Detect which cell encompasses the target text, then output its (x, y) center coordinate. 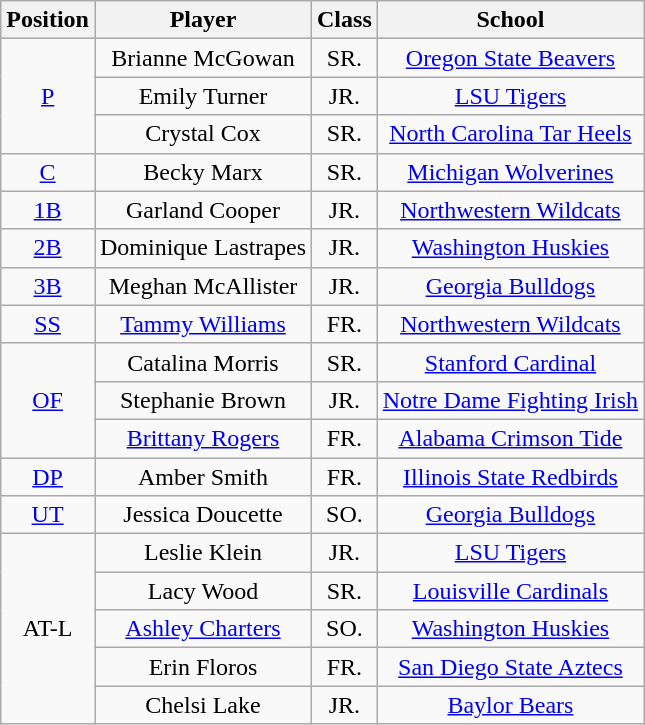
Chelsi Lake (202, 705)
Catalina Morris (202, 362)
San Diego State Aztecs (510, 667)
Stephanie Brown (202, 400)
C (48, 172)
Notre Dame Fighting Irish (510, 400)
North Carolina Tar Heels (510, 134)
Position (48, 20)
Becky Marx (202, 172)
UT (48, 515)
Class (345, 20)
Stanford Cardinal (510, 362)
3B (48, 286)
Leslie Klein (202, 553)
P (48, 96)
Player (202, 20)
Jessica Doucette (202, 515)
Erin Floros (202, 667)
Garland Cooper (202, 210)
Lacy Wood (202, 591)
Dominique Lastrapes (202, 248)
1B (48, 210)
Michigan Wolverines (510, 172)
2B (48, 248)
Oregon State Beavers (510, 58)
Meghan McAllister (202, 286)
Illinois State Redbirds (510, 477)
SS (48, 324)
Emily Turner (202, 96)
School (510, 20)
Louisville Cardinals (510, 591)
AT-L (48, 629)
OF (48, 400)
DP (48, 477)
Baylor Bears (510, 705)
Crystal Cox (202, 134)
Alabama Crimson Tide (510, 438)
Brianne McGowan (202, 58)
Brittany Rogers (202, 438)
Ashley Charters (202, 629)
Tammy Williams (202, 324)
Amber Smith (202, 477)
